Search for the cell housing the specified text and yield its [x, y] center coordinate. 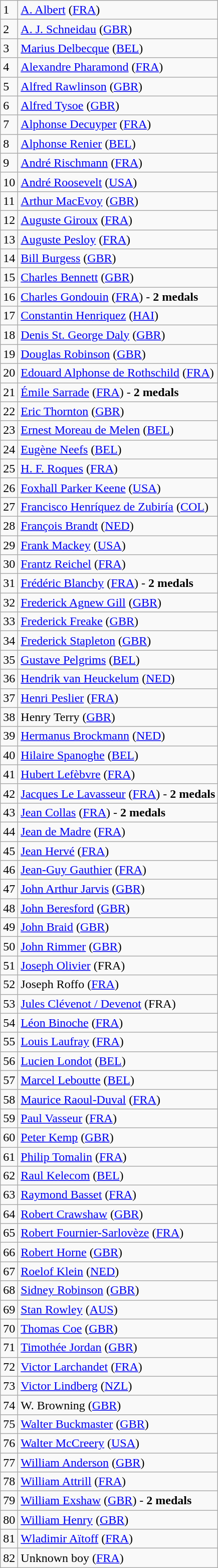
67 [9, 1271]
74 [9, 1405]
58 [9, 1099]
78 [9, 1482]
Foxhall Parker Keene (USA) [118, 488]
Paul Vasseur (FRA) [118, 1118]
Léon Binoche (FRA) [118, 1023]
18 [9, 335]
49 [9, 927]
10 [9, 182]
73 [9, 1386]
Frank Mackey (USA) [118, 545]
33 [9, 622]
Denis St. George Daly (GBR) [118, 335]
Henry Terry (GBR) [118, 717]
77 [9, 1463]
13 [9, 239]
35 [9, 660]
Charles Gondouin (FRA) - 2 medals [118, 297]
70 [9, 1329]
Raymond Basset (FRA) [118, 1195]
52 [9, 985]
57 [9, 1080]
Douglas Robinson (GBR) [118, 354]
Maurice Raoul-Duval (FRA) [118, 1099]
23 [9, 430]
3 [9, 48]
Émile Sarrade (FRA) - 2 medals [118, 392]
François Brandt (NED) [118, 526]
Marcel Leboutte (BEL) [118, 1080]
71 [9, 1348]
Jean-Guy Gauthier (FRA) [118, 870]
Lucien Londot (BEL) [118, 1061]
Roelof Klein (NED) [118, 1271]
Gustave Pelgrims (BEL) [118, 660]
Marius Delbecque (BEL) [118, 48]
62 [9, 1176]
John Braid (GBR) [118, 927]
38 [9, 717]
John Arthur Jarvis (GBR) [118, 889]
75 [9, 1424]
61 [9, 1156]
Bill Burgess (GBR) [118, 259]
51 [9, 966]
Frederick Freake (GBR) [118, 622]
John Beresford (GBR) [118, 908]
Wladimir Aïtoff (FRA) [118, 1539]
Victor Lindberg (NZL) [118, 1386]
Louis Laufray (FRA) [118, 1042]
Walter Buckmaster (GBR) [118, 1424]
Alfred Tysoe (GBR) [118, 105]
H. F. Roques (FRA) [118, 468]
25 [9, 468]
Joseph Roffo (FRA) [118, 985]
41 [9, 774]
Robert Fournier-Sarlovèze (FRA) [118, 1233]
Henri Peslier (FRA) [118, 698]
46 [9, 870]
William Anderson (GBR) [118, 1463]
Hubert Lefèbvre (FRA) [118, 774]
14 [9, 259]
Jacques Le Lavasseur (FRA) - 2 medals [118, 793]
44 [9, 831]
39 [9, 736]
Edouard Alphonse de Rothschild (FRA) [118, 373]
37 [9, 698]
A. Albert (FRA) [118, 10]
Eugène Neefs (BEL) [118, 449]
28 [9, 526]
André Roosevelt (USA) [118, 182]
Constantin Henriquez (HAI) [118, 316]
Sidney Robinson (GBR) [118, 1290]
André Rischmann (FRA) [118, 163]
2 [9, 29]
19 [9, 354]
6 [9, 105]
34 [9, 641]
Unknown boy (FRA) [118, 1558]
60 [9, 1137]
31 [9, 583]
Frederick Stapleton (GBR) [118, 641]
26 [9, 488]
Robert Horne (GBR) [118, 1252]
82 [9, 1558]
72 [9, 1367]
Frantz Reichel (FRA) [118, 564]
Jean Collas (FRA) - 2 medals [118, 812]
Timothée Jordan (GBR) [118, 1348]
21 [9, 392]
66 [9, 1252]
Walter McCreery (USA) [118, 1443]
William Exshaw (GBR) - 2 medals [118, 1501]
Victor Larchandet (FRA) [118, 1367]
9 [9, 163]
59 [9, 1118]
Ernest Moreau de Melen (BEL) [118, 430]
Joseph Olivier (FRA) [118, 966]
W. Browning (GBR) [118, 1405]
36 [9, 679]
27 [9, 507]
65 [9, 1233]
1 [9, 10]
Stan Rowley (AUS) [118, 1309]
42 [9, 793]
A. J. Schneidau (GBR) [118, 29]
Frederick Agnew Gill (GBR) [118, 602]
Eric Thornton (GBR) [118, 411]
William Attrill (FRA) [118, 1482]
Jules Clévenot / Devenot (FRA) [118, 1004]
55 [9, 1042]
20 [9, 373]
47 [9, 889]
Peter Kemp (GBR) [118, 1137]
79 [9, 1501]
Alphonse Decuyper (FRA) [118, 125]
80 [9, 1520]
William Henry (GBR) [118, 1520]
Hendrik van Heuckelum (NED) [118, 679]
32 [9, 602]
11 [9, 201]
53 [9, 1004]
Alfred Rawlinson (GBR) [118, 86]
64 [9, 1214]
16 [9, 297]
Raul Kelecom (BEL) [118, 1176]
Frédéric Blanchy (FRA) - 2 medals [118, 583]
50 [9, 946]
15 [9, 278]
Philip Tomalin (FRA) [118, 1156]
30 [9, 564]
81 [9, 1539]
Jean Hervé (FRA) [118, 851]
12 [9, 220]
24 [9, 449]
43 [9, 812]
Jean de Madre (FRA) [118, 831]
54 [9, 1023]
5 [9, 86]
Thomas Coe (GBR) [118, 1329]
17 [9, 316]
Charles Bennett (GBR) [118, 278]
45 [9, 851]
40 [9, 755]
29 [9, 545]
22 [9, 411]
John Rimmer (GBR) [118, 946]
Hilaire Spanoghe (BEL) [118, 755]
Hermanus Brockmann (NED) [118, 736]
Auguste Pesloy (FRA) [118, 239]
76 [9, 1443]
69 [9, 1309]
Alphonse Renier (BEL) [118, 144]
4 [9, 67]
Arthur MacEvoy (GBR) [118, 201]
Auguste Giroux (FRA) [118, 220]
Alexandre Pharamond (FRA) [118, 67]
48 [9, 908]
68 [9, 1290]
Robert Crawshaw (GBR) [118, 1214]
Francisco Henríquez de Zubiría (COL) [118, 507]
7 [9, 125]
63 [9, 1195]
8 [9, 144]
56 [9, 1061]
